Extract the [x, y] coordinate from the center of the cell holding the provided text.  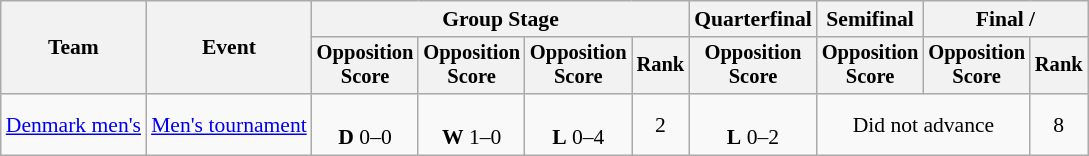
Did not advance [924, 124]
2 [661, 124]
Team [74, 48]
Quarterfinal [753, 19]
Event [229, 48]
L 0–2 [753, 124]
Semifinal [870, 19]
8 [1059, 124]
L 0–4 [578, 124]
Group Stage [500, 19]
Denmark men's [74, 124]
Men's tournament [229, 124]
W 1–0 [472, 124]
Final / [1005, 19]
D 0–0 [366, 124]
